Extract the (X, Y) coordinate from the center of the cell holding the provided text.  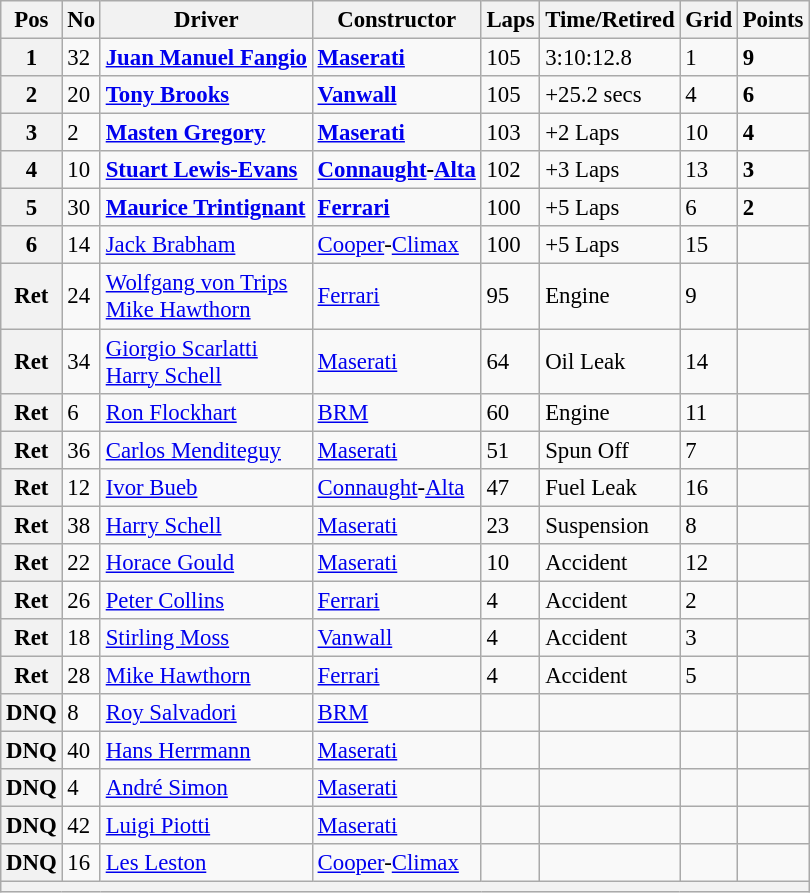
Time/Retired (610, 20)
André Simon (206, 788)
Juan Manuel Fangio (206, 58)
+3 Laps (610, 170)
64 (510, 362)
11 (708, 412)
+25.2 secs (610, 95)
Harry Schell (206, 525)
22 (81, 563)
Peter Collins (206, 600)
Les Leston (206, 863)
60 (510, 412)
Driver (206, 20)
30 (81, 208)
Giorgio Scarlatti Harry Schell (206, 362)
7 (708, 450)
+2 Laps (610, 133)
26 (81, 600)
28 (81, 675)
Laps (510, 20)
Masten Gregory (206, 133)
32 (81, 58)
Roy Salvadori (206, 713)
Pos (32, 20)
13 (708, 170)
34 (81, 362)
102 (510, 170)
47 (510, 487)
24 (81, 296)
Constructor (396, 20)
Jack Brabham (206, 245)
Ivor Bueb (206, 487)
Fuel Leak (610, 487)
Horace Gould (206, 563)
Stuart Lewis-Evans (206, 170)
Maurice Trintignant (206, 208)
51 (510, 450)
23 (510, 525)
Carlos Menditeguy (206, 450)
3:10:12.8 (610, 58)
42 (81, 826)
103 (510, 133)
15 (708, 245)
Suspension (610, 525)
No (81, 20)
Grid (708, 20)
Stirling Moss (206, 638)
Spun Off (610, 450)
Ron Flockhart (206, 412)
38 (81, 525)
Points (772, 20)
Oil Leak (610, 362)
Hans Herrmann (206, 751)
Luigi Piotti (206, 826)
Wolfgang von Trips Mike Hawthorn (206, 296)
18 (81, 638)
95 (510, 296)
36 (81, 450)
40 (81, 751)
Tony Brooks (206, 95)
Mike Hawthorn (206, 675)
20 (81, 95)
